Locate the cell with the specified text and output its [X, Y] center coordinate. 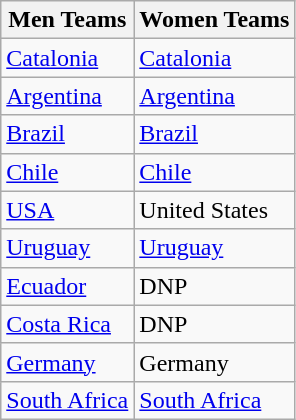
Women Teams [214, 20]
Costa Rica [68, 324]
Men Teams [68, 20]
United States [214, 210]
USA [68, 210]
Ecuador [68, 286]
